Return (x, y) of the center of cell containing provided text 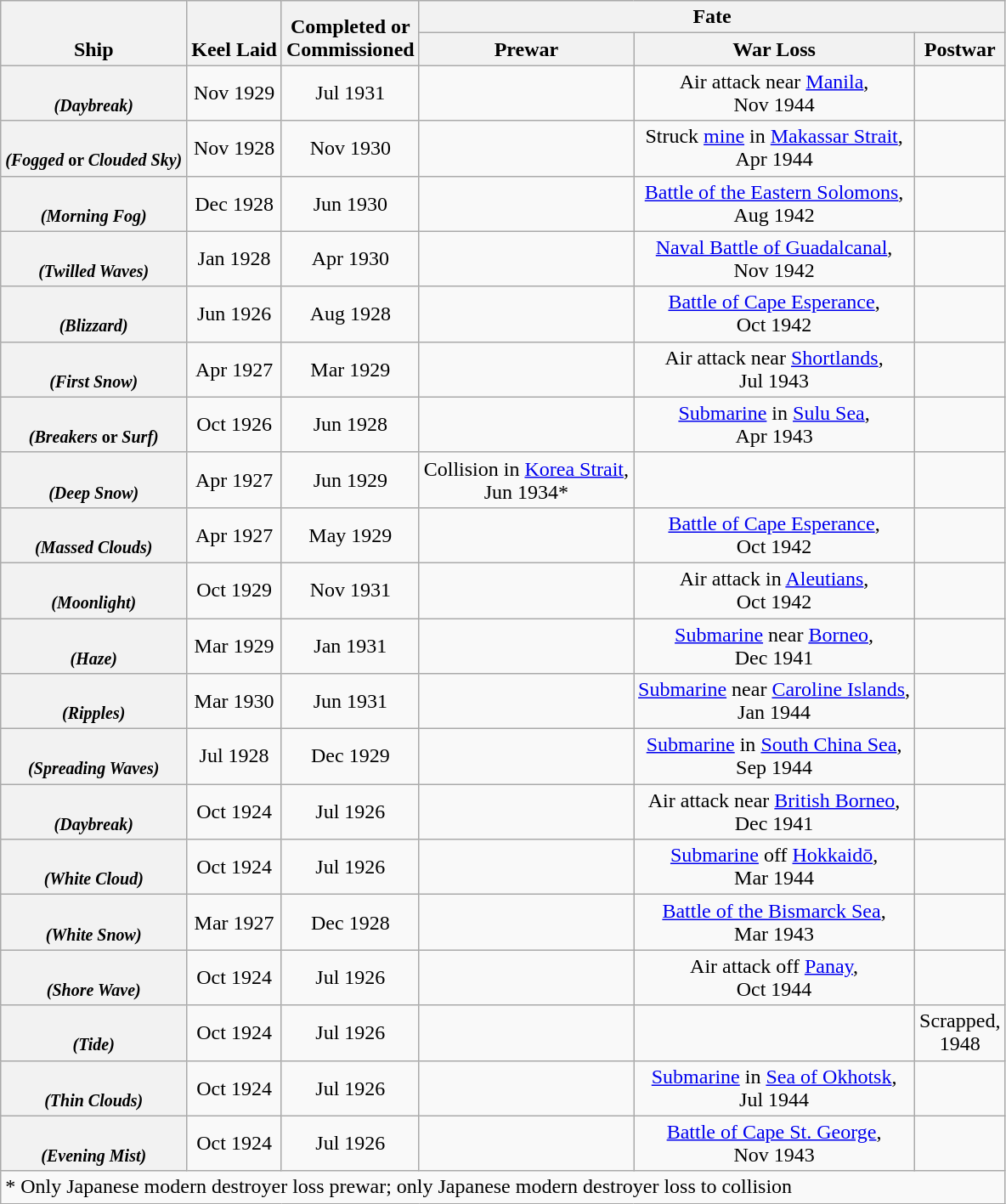
(Moonlight) (93, 590)
(Massed Clouds) (93, 535)
(Thin Clouds) (93, 1088)
(Tide) (93, 1033)
Jun 1930 (350, 204)
Air attack near British Borneo,Dec 1941 (775, 812)
Collision in Korea Strait,Jun 1934* (526, 479)
Submarine in South China Sea,Sep 1944 (775, 756)
Naval Battle of Guadalcanal,Nov 1942 (775, 258)
Mar 1930 (235, 702)
Jun 1928 (350, 425)
May 1929 (350, 535)
Submarine off Hokkaidō,Mar 1944 (775, 867)
Dec 1929 (350, 756)
(Evening Mist) (93, 1144)
(Ripples) (93, 702)
Battle of the Bismarck Sea,Mar 1943 (775, 923)
Struck mine in Makassar Strait,Apr 1944 (775, 148)
Jun 1926 (235, 314)
Jan 1928 (235, 258)
War Loss (775, 49)
Keel Laid (235, 33)
(Twilled Waves) (93, 258)
Battle of the Eastern Solomons,Aug 1942 (775, 204)
Jun 1931 (350, 702)
(Blizzard) (93, 314)
* Only Japanese modern destroyer loss prewar; only Japanese modern destroyer loss to collision (503, 1187)
Air attack off Panay,Oct 1944 (775, 977)
Aug 1928 (350, 314)
Oct 1926 (235, 425)
Oct 1929 (235, 590)
Mar 1927 (235, 923)
(White Cloud) (93, 867)
Jun 1929 (350, 479)
Air attack near Manila,Nov 1944 (775, 93)
Submarine near Caroline Islands,Jan 1944 (775, 702)
Nov 1928 (235, 148)
(Spreading Waves) (93, 756)
Ship (93, 33)
(White Snow) (93, 923)
Submarine near Borneo,Dec 1941 (775, 646)
(Deep Snow) (93, 479)
Prewar (526, 49)
(Haze) (93, 646)
(Breakers or Surf) (93, 425)
Submarine in Sea of Okhotsk,Jul 1944 (775, 1088)
(Shore Wave) (93, 977)
Air attack in Aleutians,Oct 1942 (775, 590)
Completed orCommissioned (350, 33)
Jan 1931 (350, 646)
Submarine in Sulu Sea,Apr 1943 (775, 425)
Air attack near Shortlands,Jul 1943 (775, 369)
Nov 1929 (235, 93)
Fate (712, 17)
Battle of Cape St. George,Nov 1943 (775, 1144)
(First Snow) (93, 369)
(Fogged or Clouded Sky) (93, 148)
(Morning Fog) (93, 204)
Jul 1931 (350, 93)
Scrapped,1948 (960, 1033)
Apr 1930 (350, 258)
Nov 1930 (350, 148)
Postwar (960, 49)
Nov 1931 (350, 590)
Jul 1928 (235, 756)
